Scan for the cell matching the given text and deliver its (x, y) coordinate at center. 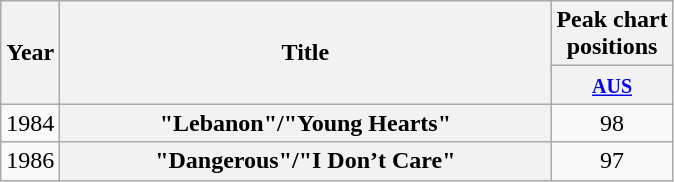
Year (30, 52)
1984 (30, 123)
Title (306, 52)
Peak chartpositions (612, 34)
AUS (612, 85)
97 (612, 161)
1986 (30, 161)
98 (612, 123)
"Lebanon"/"Young Hearts" (306, 123)
"Dangerous"/"I Don’t Care" (306, 161)
